From the cell containing the given text, extract its center point as [X, Y] coordinate. 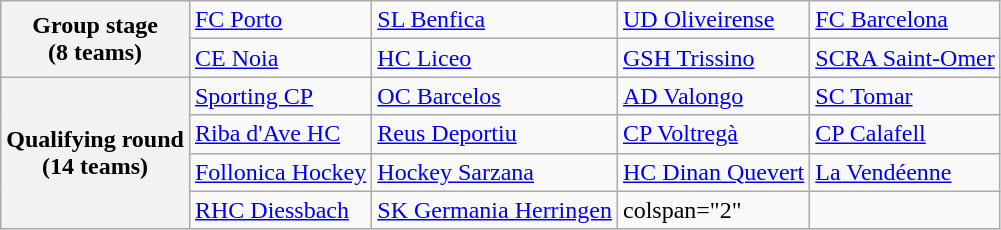
Group stage(8 teams) [96, 39]
SK Germania Herringen [495, 210]
Follonica Hockey [280, 172]
CP Voltregà [713, 134]
CE Noia [280, 58]
colspan="2" [713, 210]
La Vendéenne [905, 172]
CP Calafell [905, 134]
AD Valongo [713, 96]
OC Barcelos [495, 96]
FC Porto [280, 20]
FC Barcelona [905, 20]
SCRA Saint-Omer [905, 58]
Qualifying round(14 teams) [96, 153]
SC Tomar [905, 96]
HC Dinan Quevert [713, 172]
RHC Diessbach [280, 210]
UD Oliveirense [713, 20]
Sporting CP [280, 96]
Hockey Sarzana [495, 172]
Riba d'Ave HC [280, 134]
GSH Trissino [713, 58]
HC Liceo [495, 58]
Reus Deportiu [495, 134]
SL Benfica [495, 20]
